Identify which cell holds the provided text, then report its [x, y] central coordinate. 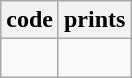
code [30, 20]
prints [94, 20]
